Capture the cell that displays the provided text and extract its [x, y] central coordinate. 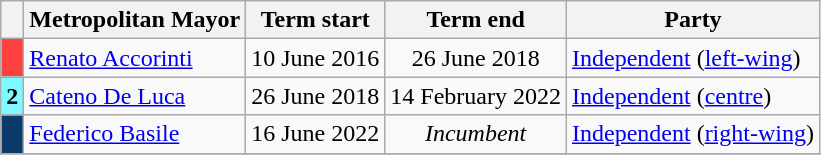
Term end [476, 20]
Federico Basile [135, 134]
Independent (right-wing) [692, 134]
Independent (centre) [692, 96]
Party [692, 20]
Cateno De Luca [135, 96]
16 June 2022 [316, 134]
Incumbent [476, 134]
10 June 2016 [316, 58]
Independent (left-wing) [692, 58]
14 February 2022 [476, 96]
Term start [316, 20]
Renato Accorinti [135, 58]
Metropolitan Mayor [135, 20]
2 [12, 96]
